Capture the cell that displays the provided text and extract its [X, Y] central coordinate. 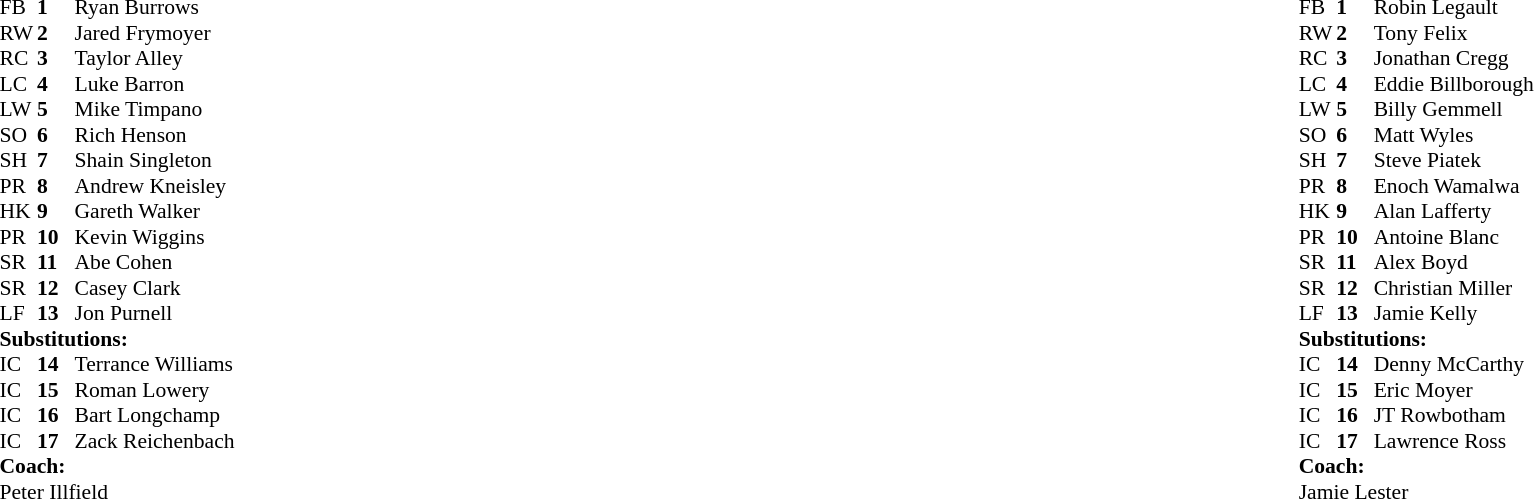
Kevin Wiggins [154, 237]
Zack Reichenbach [154, 441]
Terrance Williams [154, 365]
Jared Frymoyer [154, 33]
JT Rowbotham [1454, 415]
Rich Henson [154, 135]
Shain Singleton [154, 161]
Roman Lowery [154, 390]
Eric Moyer [1454, 390]
Bart Longchamp [154, 415]
Antoine Blanc [1454, 237]
Enoch Wamalwa [1454, 186]
Gareth Walker [154, 211]
Jamie Kelly [1454, 313]
Taylor Alley [154, 59]
Denny McCarthy [1454, 365]
Billy Gemmell [1454, 109]
Steve Piatek [1454, 161]
Alex Boyd [1454, 263]
Mike Timpano [154, 109]
Andrew Kneisley [154, 186]
Casey Clark [154, 288]
Lawrence Ross [1454, 441]
Jon Purnell [154, 313]
Luke Barron [154, 84]
Abe Cohen [154, 263]
Christian Miller [1454, 288]
Matt Wyles [1454, 135]
Tony Felix [1454, 33]
Eddie Billborough [1454, 84]
Alan Lafferty [1454, 211]
Jonathan Cregg [1454, 59]
